Scan for the cell matching the given text and deliver its [X, Y] coordinate at center. 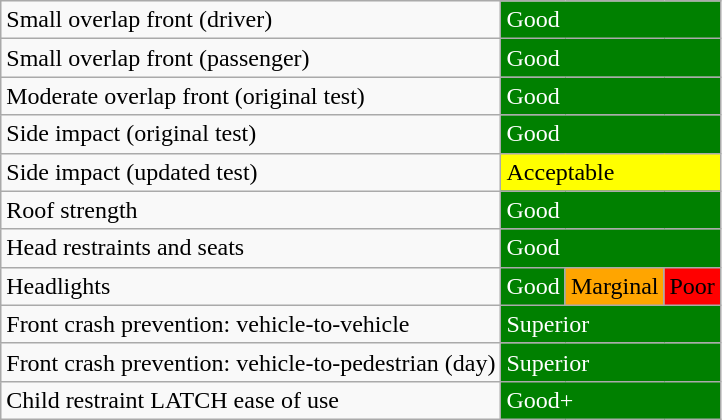
Small overlap front (driver) [251, 20]
Roof strength [251, 210]
Side impact (updated test) [251, 172]
Headlights [251, 286]
Side impact (original test) [251, 134]
Acceptable [610, 172]
Poor [692, 286]
Front crash prevention: vehicle-to-vehicle [251, 324]
Head restraints and seats [251, 248]
Moderate overlap front (original test) [251, 96]
Marginal [614, 286]
Good+ [610, 400]
Small overlap front (passenger) [251, 58]
Front crash prevention: vehicle-to-pedestrian (day) [251, 362]
Child restraint LATCH ease of use [251, 400]
